Determine the (X, Y) coordinate at the center of the cell enclosing the given text.  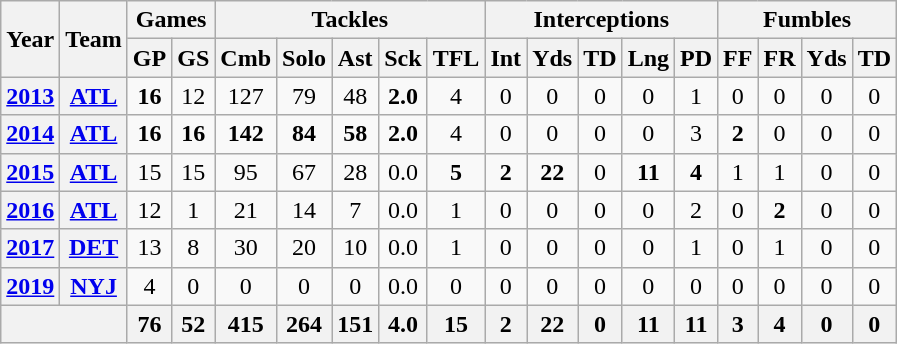
58 (356, 134)
20 (304, 248)
Fumbles (808, 20)
151 (356, 324)
Team (94, 39)
142 (246, 134)
2014 (30, 134)
Interceptions (602, 20)
Tackles (350, 20)
DET (94, 248)
52 (194, 324)
4.0 (403, 324)
8 (194, 248)
FF (738, 58)
Games (170, 20)
76 (149, 324)
Year (30, 39)
2017 (30, 248)
Int (506, 58)
14 (304, 210)
264 (304, 324)
2019 (30, 286)
Lng (648, 58)
28 (356, 172)
21 (246, 210)
2015 (30, 172)
79 (304, 96)
415 (246, 324)
48 (356, 96)
GP (149, 58)
127 (246, 96)
5 (456, 172)
Sck (403, 58)
PD (696, 58)
2016 (30, 210)
Cmb (246, 58)
FR (780, 58)
95 (246, 172)
GS (194, 58)
Solo (304, 58)
TFL (456, 58)
84 (304, 134)
10 (356, 248)
67 (304, 172)
NYJ (94, 286)
7 (356, 210)
2013 (30, 96)
13 (149, 248)
Ast (356, 58)
30 (246, 248)
